Determine the (X, Y) coordinate at the center of the cell enclosing the given text.  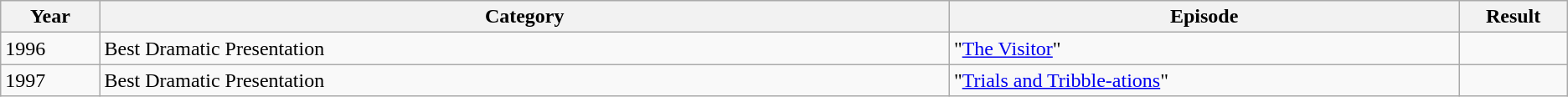
Category (524, 17)
"Trials and Tribble-ations" (1204, 80)
Year (50, 17)
"The Visitor" (1204, 48)
1997 (50, 80)
Result (1513, 17)
Episode (1204, 17)
1996 (50, 48)
